Determine the [X, Y] coordinate at the center of the cell enclosing the given text.  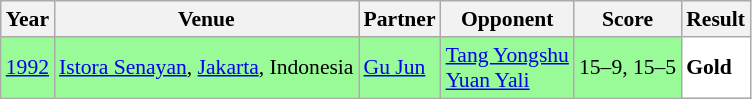
Year [28, 19]
Result [716, 19]
Venue [206, 19]
Score [628, 19]
15–9, 15–5 [628, 68]
Partner [400, 19]
Gold [716, 68]
1992 [28, 68]
Istora Senayan, Jakarta, Indonesia [206, 68]
Opponent [508, 19]
Tang Yongshu Yuan Yali [508, 68]
Gu Jun [400, 68]
